Scan for the cell matching the given text and deliver its [x, y] coordinate at center. 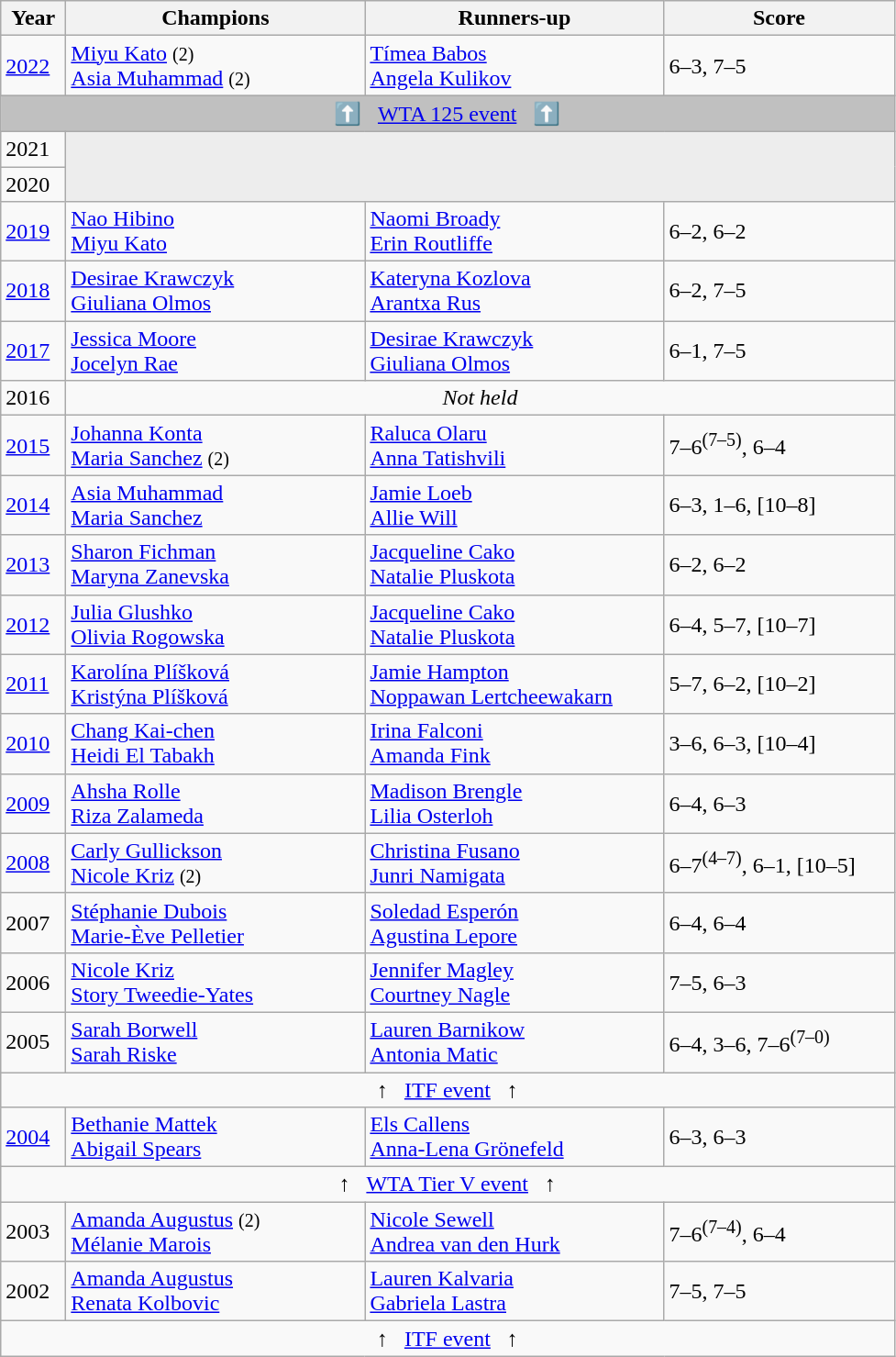
2013 [33, 565]
6–2, 7–5 [780, 292]
Asia Muhammad Maria Sanchez [216, 505]
Irina Falconi Amanda Fink [514, 743]
7–6(7–4), 6–4 [780, 1231]
Tímea Babos Angela Kulikov [514, 66]
Runners-up [514, 18]
6–3, 1–6, [10–8] [780, 505]
2010 [33, 743]
2004 [33, 1138]
Jamie Loeb Allie Will [514, 505]
Chang Kai-chen Heidi El Tabakh [216, 743]
2005 [33, 1042]
Lauren Kalvaria Gabriela Lastra [514, 1292]
2006 [33, 982]
2015 [33, 446]
2022 [33, 66]
2007 [33, 923]
Karolína Plíšková Kristýna Plíšková [216, 684]
Els Callens Anna-Lena Grönefeld [514, 1138]
2021 [33, 149]
Nao Hibino Miyu Kato [216, 231]
6–3, 7–5 [780, 66]
2020 [33, 184]
2002 [33, 1292]
2011 [33, 684]
2012 [33, 624]
Raluca Olaru Anna Tatishvili [514, 446]
Amanda Augustus Renata Kolbovic [216, 1292]
Bethanie Mattek Abigail Spears [216, 1138]
2008 [33, 862]
Score [780, 18]
Sarah Borwell Sarah Riske [216, 1042]
6–4, 6–3 [780, 804]
7–5, 7–5 [780, 1292]
Jennifer Magley Courtney Nagle [514, 982]
Naomi Broady Erin Routliffe [514, 231]
2014 [33, 505]
↑ WTA Tier V event ↑ [448, 1185]
Jamie Hampton Noppawan Lertcheewakarn [514, 684]
Jessica Moore Jocelyn Rae [216, 350]
Stéphanie Dubois Marie-Ève Pelletier [216, 923]
2017 [33, 350]
Madison Brengle Lilia Osterloh [514, 804]
⬆️ WTA 125 event ⬆️ [448, 114]
Not held [481, 398]
2003 [33, 1231]
5–7, 6–2, [10–2] [780, 684]
7–5, 6–3 [780, 982]
Amanda Augustus (2) Mélanie Marois [216, 1231]
2018 [33, 292]
6–3, 6–3 [780, 1138]
2019 [33, 231]
6–1, 7–5 [780, 350]
2009 [33, 804]
Julia Glushko Olivia Rogowska [216, 624]
Ahsha Rolle Riza Zalameda [216, 804]
Nicole Kriz Story Tweedie-Yates [216, 982]
Christina Fusano Junri Namigata [514, 862]
Year [33, 18]
Champions [216, 18]
Johanna Konta Maria Sanchez (2) [216, 446]
3–6, 6–3, [10–4] [780, 743]
Kateryna Kozlova Arantxa Rus [514, 292]
6–4, 3–6, 7–6(7–0) [780, 1042]
Soledad Esperón Agustina Lepore [514, 923]
7–6(7–5), 6–4 [780, 446]
6–4, 5–7, [10–7] [780, 624]
Carly Gullickson Nicole Kriz (2) [216, 862]
6–4, 6–4 [780, 923]
Lauren Barnikow Antonia Matic [514, 1042]
6–7(4–7), 6–1, [10–5] [780, 862]
Miyu Kato (2) Asia Muhammad (2) [216, 66]
Sharon Fichman Maryna Zanevska [216, 565]
2016 [33, 398]
Nicole Sewell Andrea van den Hurk [514, 1231]
